Extract the [X, Y] coordinate from the center of the cell holding the provided text.  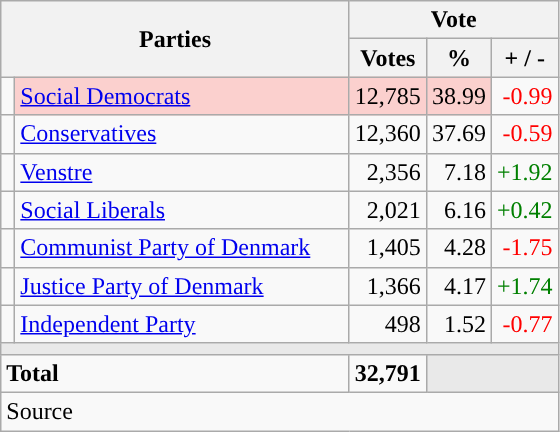
Venstre [182, 172]
-0.77 [524, 324]
498 [388, 324]
4.28 [458, 248]
Source [280, 411]
12,785 [388, 96]
+0.42 [524, 210]
% [458, 58]
+1.74 [524, 286]
+ / - [524, 58]
1,366 [388, 286]
Justice Party of Denmark [182, 286]
12,360 [388, 134]
-0.59 [524, 134]
37.69 [458, 134]
Conservatives [182, 134]
32,791 [388, 373]
+1.92 [524, 172]
2,356 [388, 172]
4.17 [458, 286]
7.18 [458, 172]
1,405 [388, 248]
Social Liberals [182, 210]
Votes [388, 58]
-1.75 [524, 248]
6.16 [458, 210]
2,021 [388, 210]
Social Democrats [182, 96]
-0.99 [524, 96]
Independent Party [182, 324]
Parties [176, 39]
38.99 [458, 96]
1.52 [458, 324]
Vote [454, 20]
Total [176, 373]
Communist Party of Denmark [182, 248]
